From the cell containing the given text, extract its center point as (X, Y) coordinate. 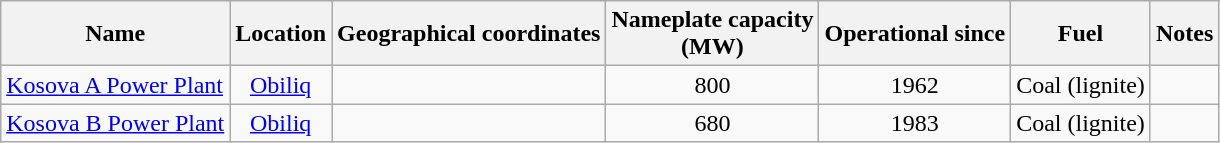
Name (116, 34)
680 (712, 123)
Notes (1184, 34)
1962 (915, 85)
Nameplate capacity(MW) (712, 34)
800 (712, 85)
1983 (915, 123)
Location (281, 34)
Fuel (1081, 34)
Kosova B Power Plant (116, 123)
Kosova A Power Plant (116, 85)
Operational since (915, 34)
Geographical coordinates (469, 34)
